Scan for the cell matching the given text and deliver its [X, Y] coordinate at center. 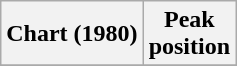
Chart (1980) [72, 34]
Peakposition [189, 34]
